Identify which cell holds the provided text, then report its [X, Y] central coordinate. 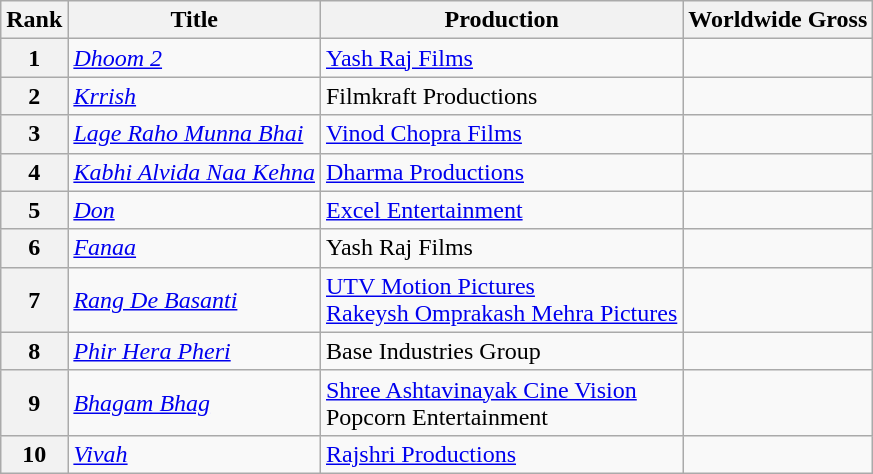
1 [34, 58]
Kabhi Alvida Naa Kehna [194, 172]
Vivah [194, 454]
2 [34, 96]
Filmkraft Productions [501, 96]
4 [34, 172]
7 [34, 300]
Dharma Productions [501, 172]
Krrish [194, 96]
6 [34, 248]
Fanaa [194, 248]
Lage Raho Munna Bhai [194, 134]
Bhagam Bhag [194, 402]
Excel Entertainment [501, 210]
Title [194, 20]
3 [34, 134]
UTV Motion PicturesRakeysh Omprakash Mehra Pictures [501, 300]
Shree Ashtavinayak Cine VisionPopcorn Entertainment [501, 402]
Dhoom 2 [194, 58]
Rajshri Productions [501, 454]
Base Industries Group [501, 351]
Worldwide Gross [778, 20]
Production [501, 20]
Phir Hera Pheri [194, 351]
8 [34, 351]
5 [34, 210]
9 [34, 402]
Vinod Chopra Films [501, 134]
Rank [34, 20]
Don [194, 210]
Rang De Basanti [194, 300]
10 [34, 454]
